Capture the cell that displays the provided text and extract its (X, Y) central coordinate. 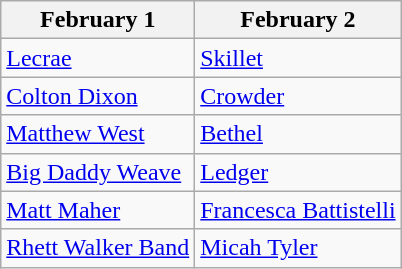
Matthew West (98, 134)
February 1 (98, 20)
Matt Maher (98, 210)
Bethel (298, 134)
Crowder (298, 96)
Skillet (298, 58)
Ledger (298, 172)
February 2 (298, 20)
Lecrae (98, 58)
Micah Tyler (298, 248)
Rhett Walker Band (98, 248)
Big Daddy Weave (98, 172)
Francesca Battistelli (298, 210)
Colton Dixon (98, 96)
